Return the (x, y) coordinate for the center point of the cell that contains the specified text.  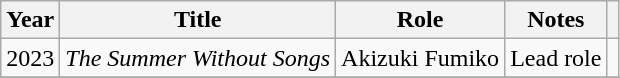
The Summer Without Songs (198, 58)
2023 (30, 58)
Title (198, 20)
Notes (556, 20)
Year (30, 20)
Akizuki Fumiko (420, 58)
Role (420, 20)
Lead role (556, 58)
